Capture the cell that displays the provided text and extract its (x, y) central coordinate. 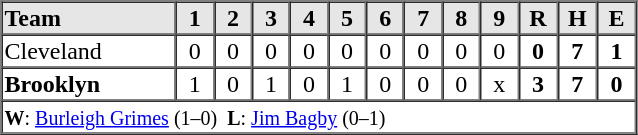
9 (499, 18)
4 (309, 18)
8 (461, 18)
H (578, 18)
x (499, 84)
Team (89, 18)
6 (385, 18)
Cleveland (89, 50)
R (538, 18)
2 (233, 18)
E (616, 18)
5 (347, 18)
W: Burleigh Grimes (1–0) L: Jim Bagby (0–1) (319, 116)
Brooklyn (89, 84)
